Extract the [x, y] coordinate from the center of the cell holding the provided text.  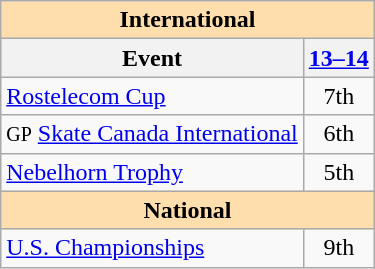
13–14 [338, 58]
7th [338, 96]
GP Skate Canada International [152, 134]
U.S. Championships [152, 248]
5th [338, 172]
Rostelecom Cup [152, 96]
Nebelhorn Trophy [152, 172]
Event [152, 58]
National [188, 210]
6th [338, 134]
International [188, 20]
9th [338, 248]
